Find where the given text appears and provide that cell's center as (X, Y) coordinate. 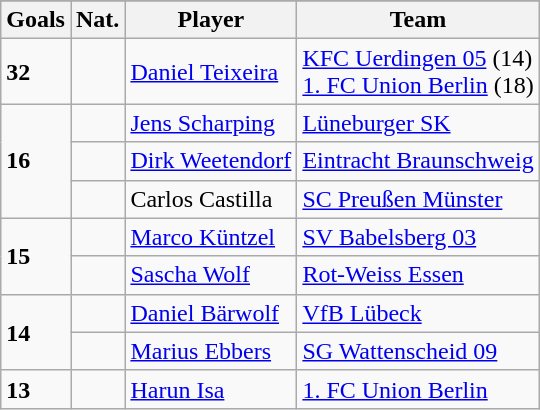
Player (211, 20)
Daniel Teixeira (211, 72)
Daniel Bärwolf (211, 313)
15 (36, 256)
Marius Ebbers (211, 351)
Marco Küntzel (211, 237)
KFC Uerdingen 05 (14)1. FC Union Berlin (18) (418, 72)
SC Preußen Münster (418, 199)
Sascha Wolf (211, 275)
Eintracht Braunschweig (418, 161)
Lüneburger SK (418, 123)
32 (36, 72)
Goals (36, 20)
1. FC Union Berlin (418, 389)
Harun Isa (211, 389)
Team (418, 20)
SG Wattenscheid 09 (418, 351)
13 (36, 389)
Nat. (97, 20)
14 (36, 332)
16 (36, 161)
Rot-Weiss Essen (418, 275)
Jens Scharping (211, 123)
SV Babelsberg 03 (418, 237)
Dirk Weetendorf (211, 161)
Carlos Castilla (211, 199)
VfB Lübeck (418, 313)
